Detect which cell encompasses the target text, then output its [X, Y] center coordinate. 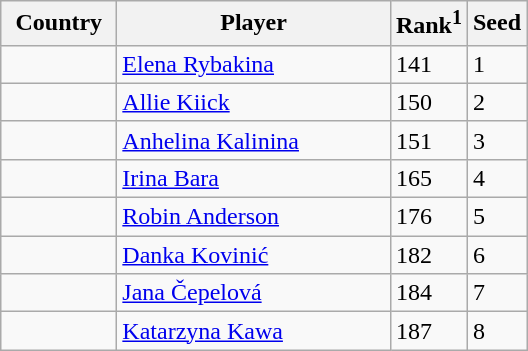
151 [428, 140]
Elena Rybakina [254, 64]
6 [496, 255]
Country [59, 24]
Anhelina Kalinina [254, 140]
Robin Anderson [254, 217]
Rank1 [428, 24]
Katarzyna Kawa [254, 331]
187 [428, 331]
Danka Kovinić [254, 255]
Allie Kiick [254, 102]
Player [254, 24]
8 [496, 331]
5 [496, 217]
1 [496, 64]
Seed [496, 24]
2 [496, 102]
176 [428, 217]
Jana Čepelová [254, 293]
165 [428, 178]
4 [496, 178]
7 [496, 293]
182 [428, 255]
184 [428, 293]
3 [496, 140]
Irina Bara [254, 178]
150 [428, 102]
141 [428, 64]
